From the cell containing the given text, extract its center point as [x, y] coordinate. 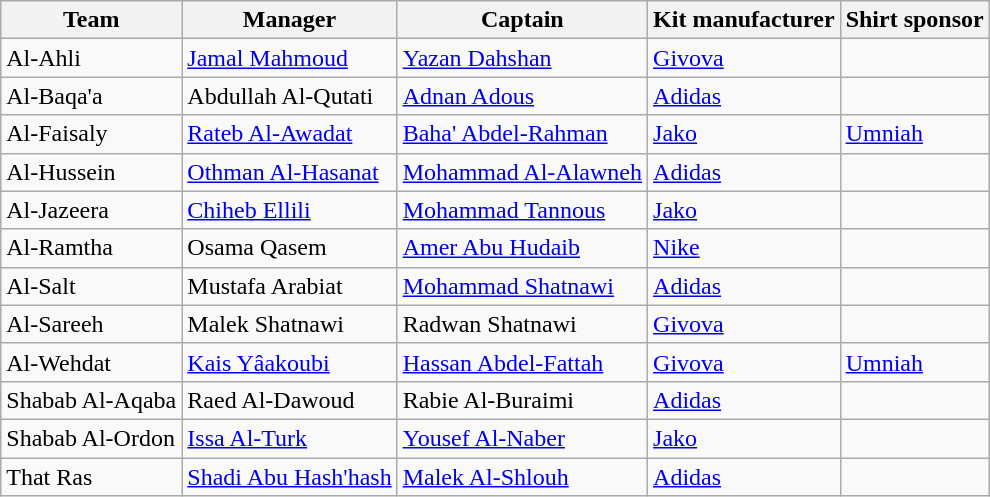
Radwan Shatnawi [522, 324]
Shabab Al-Aqaba [92, 400]
Kit manufacturer [744, 20]
Issa Al-Turk [290, 438]
Al-Jazeera [92, 210]
Kais Yâakoubi [290, 362]
Al-Wehdat [92, 362]
Al-Sareeh [92, 324]
Chiheb Ellili [290, 210]
Mustafa Arabiat [290, 286]
Al-Baqa'a [92, 96]
Al-Faisaly [92, 134]
That Ras [92, 477]
Abdullah Al-Qutati [290, 96]
Al-Ahli [92, 58]
Nike [744, 248]
Shabab Al-Ordon [92, 438]
Raed Al-Dawoud [290, 400]
Baha' Abdel-Rahman [522, 134]
Malek Al-Shlouh [522, 477]
Team [92, 20]
Mohammad Al-Alawneh [522, 172]
Shirt sponsor [914, 20]
Mohammad Shatnawi [522, 286]
Amer Abu Hudaib [522, 248]
Yazan Dahshan [522, 58]
Malek Shatnawi [290, 324]
Jamal Mahmoud [290, 58]
Mohammad Tannous [522, 210]
Adnan Adous [522, 96]
Al-Hussein [92, 172]
Al-Ramtha [92, 248]
Rabie Al-Buraimi [522, 400]
Osama Qasem [290, 248]
Shadi Abu Hash'hash [290, 477]
Al-Salt [92, 286]
Rateb Al-Awadat [290, 134]
Hassan Abdel-Fattah [522, 362]
Yousef Al-Naber [522, 438]
Othman Al-Hasanat [290, 172]
Manager [290, 20]
Captain [522, 20]
